Provide the [X, Y] coordinate of the cell's center where the given text is located.  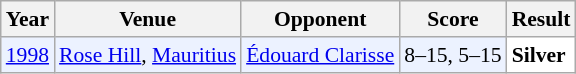
Result [542, 19]
1998 [28, 55]
Opponent [320, 19]
Year [28, 19]
Rose Hill, Mauritius [148, 55]
Score [452, 19]
Édouard Clarisse [320, 55]
8–15, 5–15 [452, 55]
Silver [542, 55]
Venue [148, 19]
